For the text-containing cell, return its midpoint in [X, Y] coordinate format. 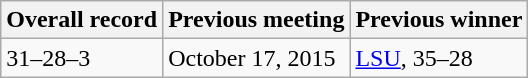
October 17, 2015 [256, 58]
Previous winner [439, 20]
LSU, 35–28 [439, 58]
Overall record [82, 20]
31–28–3 [82, 58]
Previous meeting [256, 20]
